Locate the cell with the specified text and output its (x, y) center coordinate. 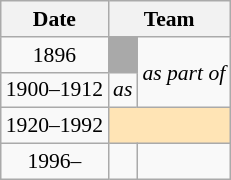
as part of (184, 72)
Team (169, 19)
as (122, 90)
1920–1992 (54, 126)
1896 (54, 55)
1996– (54, 162)
Date (54, 19)
1900–1912 (54, 90)
